Output the (x, y) coordinate of the center of the cell containing the given text.  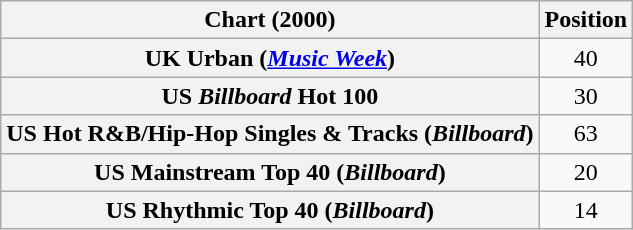
US Mainstream Top 40 (Billboard) (270, 172)
14 (586, 210)
Position (586, 20)
US Billboard Hot 100 (270, 96)
40 (586, 58)
UK Urban (Music Week) (270, 58)
US Hot R&B/Hip-Hop Singles & Tracks (Billboard) (270, 134)
63 (586, 134)
30 (586, 96)
Chart (2000) (270, 20)
US Rhythmic Top 40 (Billboard) (270, 210)
20 (586, 172)
